Detect which cell encompasses the target text, then output its (X, Y) center coordinate. 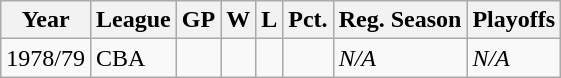
Reg. Season (400, 20)
1978/79 (46, 58)
Year (46, 20)
Playoffs (514, 20)
CBA (133, 58)
W (238, 20)
League (133, 20)
L (270, 20)
Pct. (308, 20)
GP (198, 20)
